For the text-containing cell, return its midpoint in [x, y] coordinate format. 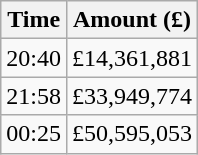
21:58 [34, 96]
£33,949,774 [132, 96]
00:25 [34, 134]
Amount (£) [132, 20]
£14,361,881 [132, 58]
20:40 [34, 58]
£50,595,053 [132, 134]
Time [34, 20]
